Return [X, Y] of the center of cell containing provided text 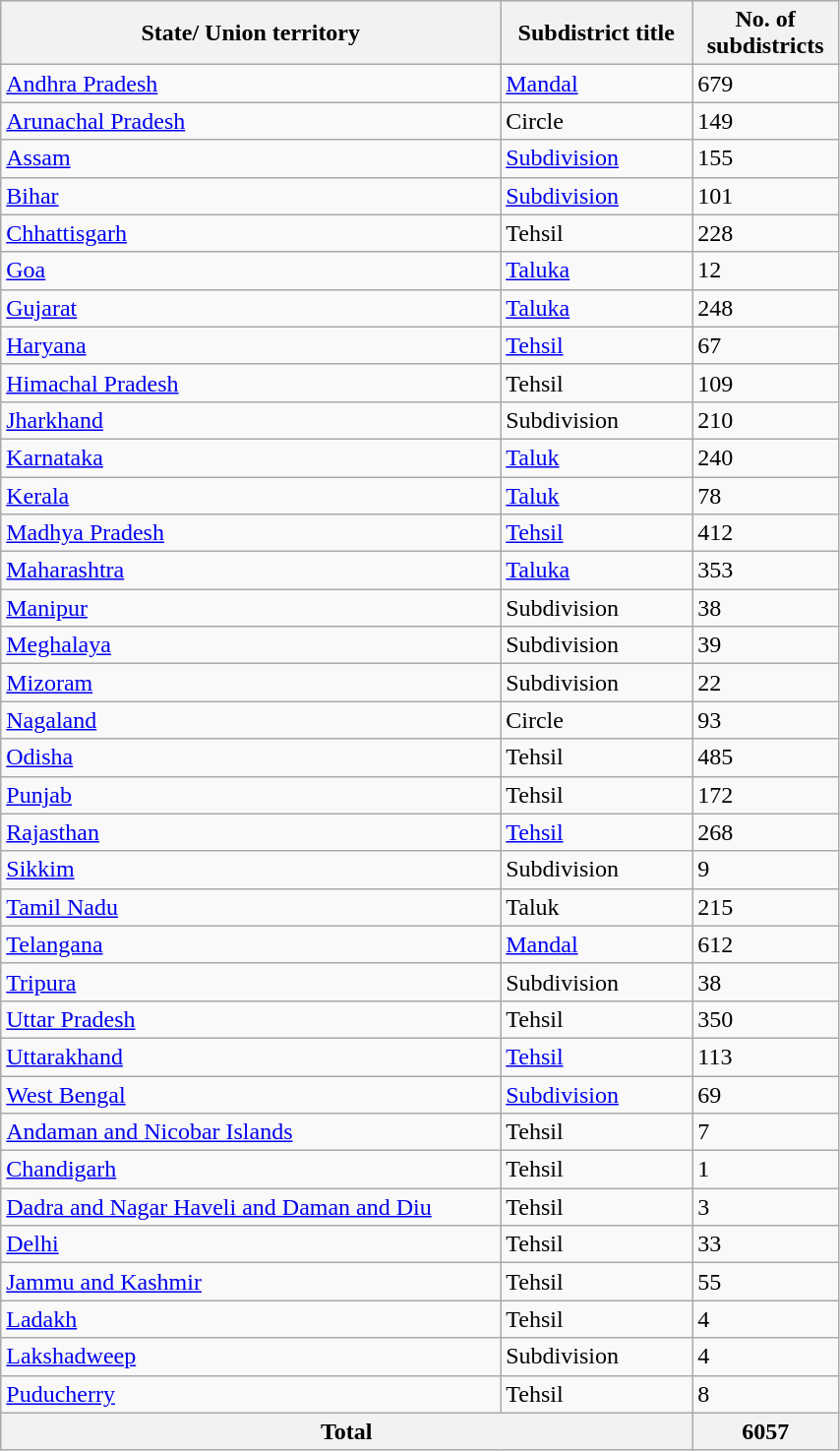
Meghalaya [251, 645]
Manipur [251, 608]
350 [765, 1019]
6057 [765, 1431]
353 [765, 571]
412 [765, 533]
Jammu and Kashmir [251, 1282]
Chhattisgarh [251, 233]
78 [765, 495]
8 [765, 1394]
228 [765, 233]
9 [765, 870]
Uttar Pradesh [251, 1019]
248 [765, 308]
Tamil Nadu [251, 907]
Karnataka [251, 457]
69 [765, 1095]
Tripura [251, 982]
Kerala [251, 495]
39 [765, 645]
93 [765, 720]
Maharashtra [251, 571]
55 [765, 1282]
Assam [251, 158]
Puducherry [251, 1394]
172 [765, 795]
268 [765, 832]
Mizoram [251, 683]
12 [765, 271]
Chandigarh [251, 1170]
No. of subdistricts [765, 33]
Subdistrict title [596, 33]
Haryana [251, 345]
Bihar [251, 196]
149 [765, 121]
Uttarakhand [251, 1057]
State/ Union territory [251, 33]
1 [765, 1170]
Andhra Pradesh [251, 84]
Himachal Pradesh [251, 383]
109 [765, 383]
Madhya Pradesh [251, 533]
Rajasthan [251, 832]
Arunachal Pradesh [251, 121]
612 [765, 944]
Dadra and Nagar Haveli and Daman and Diu [251, 1207]
67 [765, 345]
33 [765, 1244]
485 [765, 757]
Telangana [251, 944]
Punjab [251, 795]
679 [765, 84]
Nagaland [251, 720]
7 [765, 1132]
Delhi [251, 1244]
155 [765, 158]
Goa [251, 271]
West Bengal [251, 1095]
22 [765, 683]
101 [765, 196]
Jharkhand [251, 420]
Gujarat [251, 308]
113 [765, 1057]
215 [765, 907]
Total [346, 1431]
Ladakh [251, 1319]
3 [765, 1207]
Odisha [251, 757]
210 [765, 420]
Sikkim [251, 870]
Andaman and Nicobar Islands [251, 1132]
240 [765, 457]
Lakshadweep [251, 1357]
